Scan for the cell matching the given text and deliver its [x, y] coordinate at center. 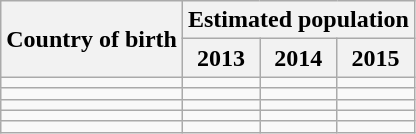
Country of birth [92, 39]
2013 [220, 58]
2014 [298, 58]
Estimated population [298, 20]
2015 [376, 58]
